Extract the [X, Y] coordinate from the center of the cell holding the provided text.  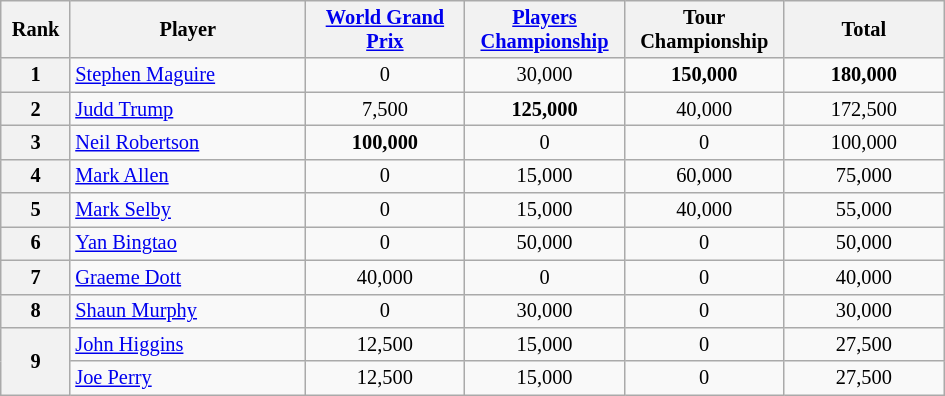
Yan Bingtao [188, 243]
8 [36, 311]
World Grand Prix [385, 29]
2 [36, 109]
Neil Robertson [188, 142]
Graeme Dott [188, 277]
75,000 [864, 176]
Players Championship [545, 29]
125,000 [545, 109]
180,000 [864, 75]
Mark Allen [188, 176]
Rank [36, 29]
9 [36, 360]
3 [36, 142]
5 [36, 210]
150,000 [704, 75]
Player [188, 29]
55,000 [864, 210]
Stephen Maguire [188, 75]
Shaun Murphy [188, 311]
7 [36, 277]
6 [36, 243]
1 [36, 75]
Tour Championship [704, 29]
Judd Trump [188, 109]
4 [36, 176]
John Higgins [188, 344]
Total [864, 29]
7,500 [385, 109]
60,000 [704, 176]
172,500 [864, 109]
Mark Selby [188, 210]
Joe Perry [188, 378]
